Return the [X, Y] coordinate for the center point of the cell that contains the specified text.  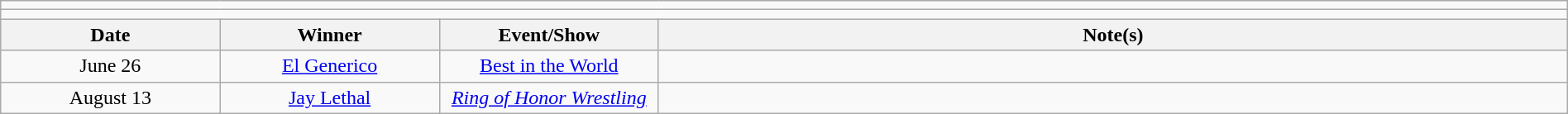
Best in the World [549, 66]
Note(s) [1113, 35]
June 26 [111, 66]
August 13 [111, 97]
Date [111, 35]
Jay Lethal [329, 97]
Event/Show [549, 35]
Ring of Honor Wrestling [549, 97]
El Generico [329, 66]
Winner [329, 35]
